For the text-containing cell, return its midpoint in (x, y) coordinate format. 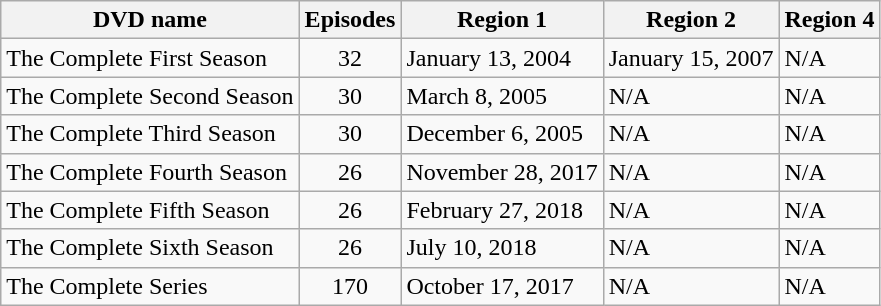
Region 4 (830, 20)
32 (350, 58)
The Complete Fourth Season (150, 172)
170 (350, 286)
October 17, 2017 (502, 286)
Region 1 (502, 20)
DVD name (150, 20)
Region 2 (691, 20)
The Complete Series (150, 286)
January 13, 2004 (502, 58)
The Complete Second Season (150, 96)
July 10, 2018 (502, 248)
March 8, 2005 (502, 96)
January 15, 2007 (691, 58)
November 28, 2017 (502, 172)
The Complete Fifth Season (150, 210)
The Complete Sixth Season (150, 248)
Episodes (350, 20)
February 27, 2018 (502, 210)
December 6, 2005 (502, 134)
The Complete First Season (150, 58)
The Complete Third Season (150, 134)
